Scan for the cell matching the given text and deliver its (X, Y) coordinate at center. 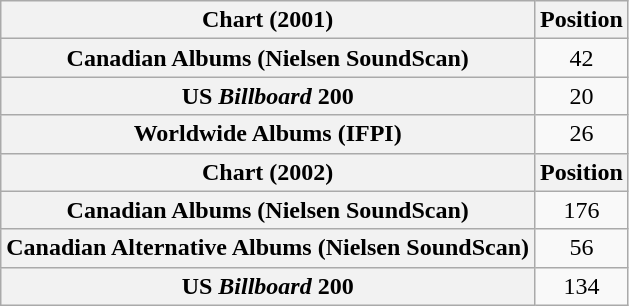
20 (582, 96)
42 (582, 58)
176 (582, 210)
Worldwide Albums (IFPI) (268, 134)
Chart (2002) (268, 172)
Chart (2001) (268, 20)
134 (582, 286)
56 (582, 248)
Canadian Alternative Albums (Nielsen SoundScan) (268, 248)
26 (582, 134)
